From the cell containing the given text, extract its center point as (X, Y) coordinate. 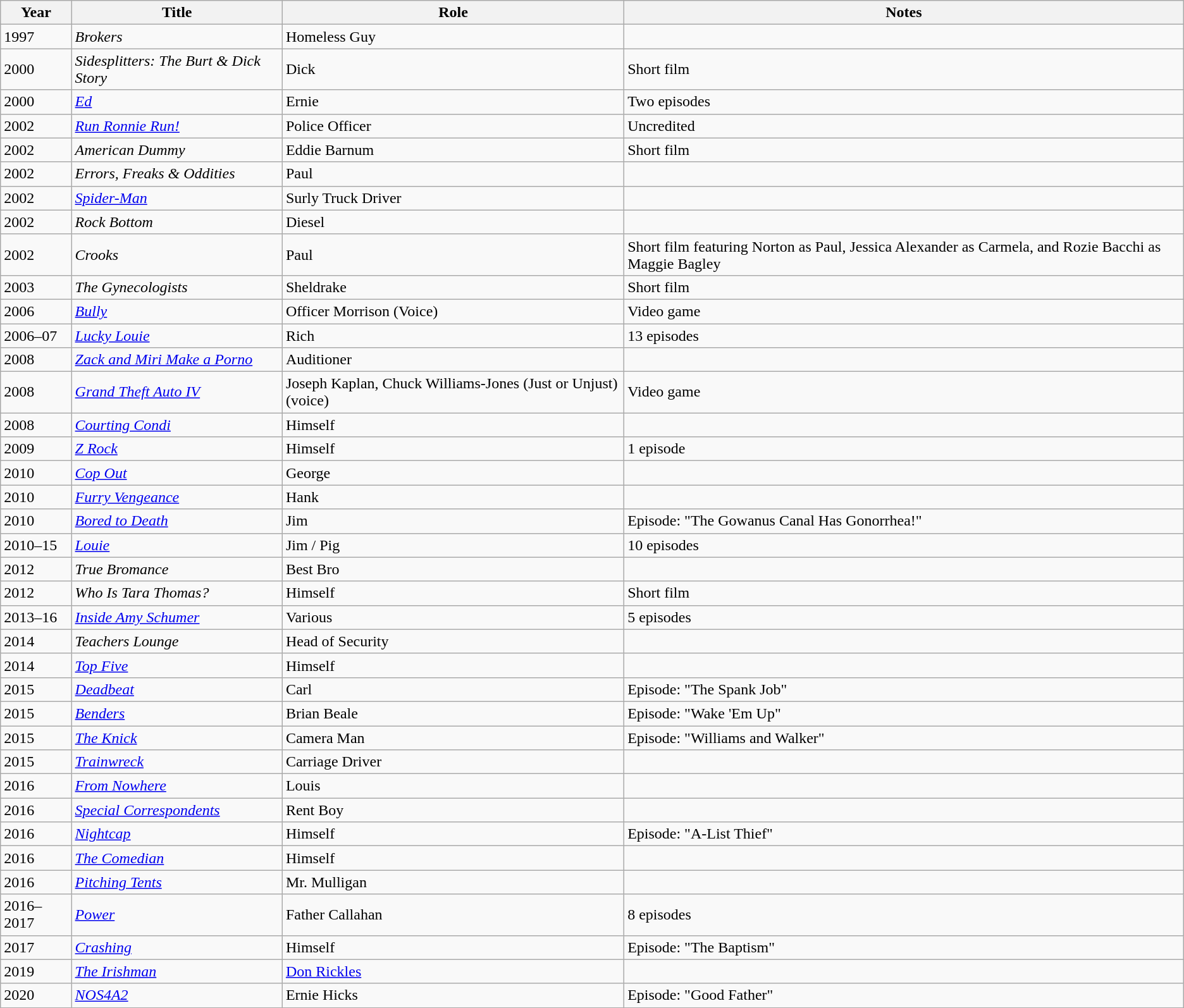
The Gynecologists (177, 287)
Crashing (177, 947)
Brian Beale (453, 713)
Jim / Pig (453, 545)
Errors, Freaks & Oddities (177, 174)
Episode: "The Baptism" (904, 947)
Joseph Kaplan, Chuck Williams-Jones (Just or Unjust) (voice) (453, 392)
Short film featuring Norton as Paul, Jessica Alexander as Carmela, and Rozie Bacchi as Maggie Bagley (904, 254)
Jim (453, 521)
Hank (453, 497)
Father Callahan (453, 914)
Police Officer (453, 126)
The Comedian (177, 858)
Rent Boy (453, 810)
Uncredited (904, 126)
Bully (177, 311)
Ernie Hicks (453, 995)
2003 (36, 287)
10 episodes (904, 545)
Trainwreck (177, 762)
5 episodes (904, 617)
True Bromance (177, 569)
Crooks (177, 254)
Notes (904, 13)
Z Rock (177, 449)
Diesel (453, 222)
Ernie (453, 102)
Rich (453, 336)
From Nowhere (177, 786)
2009 (36, 449)
Camera Man (453, 738)
Head of Security (453, 641)
2019 (36, 971)
Homeless Guy (453, 37)
Special Correspondents (177, 810)
Power (177, 914)
Episode: "Wake 'Em Up" (904, 713)
Teachers Lounge (177, 641)
American Dummy (177, 150)
Don Rickles (453, 971)
13 episodes (904, 336)
Dick (453, 70)
2016–2017 (36, 914)
Louis (453, 786)
Two episodes (904, 102)
2017 (36, 947)
Lucky Louie (177, 336)
2006–07 (36, 336)
Eddie Barnum (453, 150)
Ed (177, 102)
Bored to Death (177, 521)
The Irishman (177, 971)
1997 (36, 37)
Officer Morrison (Voice) (453, 311)
Surly Truck Driver (453, 198)
Year (36, 13)
Zack and Miri Make a Porno (177, 360)
The Knick (177, 738)
Inside Amy Schumer (177, 617)
Courting Condi (177, 425)
Best Bro (453, 569)
Nightcap (177, 834)
Episode: "The Spank Job" (904, 689)
2010–15 (36, 545)
Louie (177, 545)
Deadbeat (177, 689)
Spider-Man (177, 198)
2020 (36, 995)
Carriage Driver (453, 762)
Various (453, 617)
Cop Out (177, 473)
2006 (36, 311)
Pitching Tents (177, 882)
Top Five (177, 665)
Episode: "Williams and Walker" (904, 738)
NOS4A2 (177, 995)
Carl (453, 689)
Role (453, 13)
8 episodes (904, 914)
Furry Vengeance (177, 497)
Mr. Mulligan (453, 882)
Episode: "Good Father" (904, 995)
Title (177, 13)
1 episode (904, 449)
Episode: "A-List Thief" (904, 834)
Brokers (177, 37)
Sheldrake (453, 287)
Rock Bottom (177, 222)
George (453, 473)
Auditioner (453, 360)
Benders (177, 713)
Who Is Tara Thomas? (177, 593)
2013–16 (36, 617)
Episode: "The Gowanus Canal Has Gonorrhea!" (904, 521)
Grand Theft Auto IV (177, 392)
Sidesplitters: The Burt & Dick Story (177, 70)
Run Ronnie Run! (177, 126)
